From the cell containing the given text, extract its center point as (X, Y) coordinate. 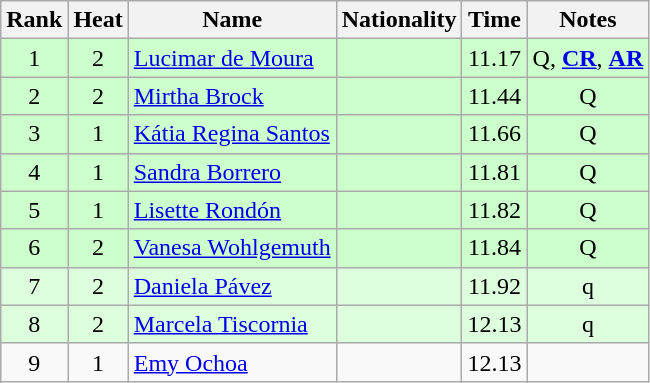
11.81 (494, 172)
Sandra Borrero (232, 172)
Rank (34, 20)
5 (34, 210)
Time (494, 20)
Marcela Tiscornia (232, 324)
8 (34, 324)
11.66 (494, 134)
11.82 (494, 210)
Heat (98, 20)
Daniela Pávez (232, 286)
11.44 (494, 96)
11.92 (494, 286)
Notes (588, 20)
3 (34, 134)
4 (34, 172)
Vanesa Wohlgemuth (232, 248)
11.17 (494, 58)
Name (232, 20)
Q, CR, AR (588, 58)
7 (34, 286)
Kátia Regina Santos (232, 134)
Emy Ochoa (232, 362)
Lisette Rondón (232, 210)
11.84 (494, 248)
9 (34, 362)
Nationality (399, 20)
6 (34, 248)
Lucimar de Moura (232, 58)
Mirtha Brock (232, 96)
